From the cell containing the given text, extract its center point as (x, y) coordinate. 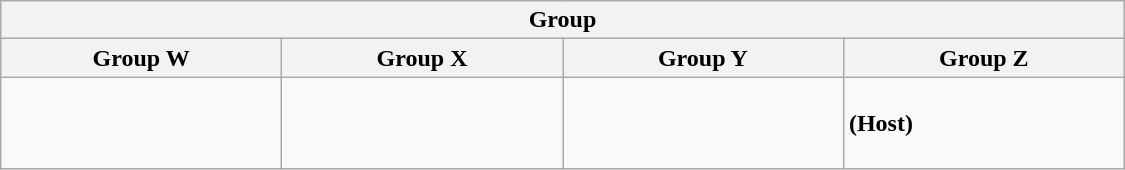
(Host) (984, 123)
Group W (142, 58)
Group Y (702, 58)
Group (563, 20)
Group X (422, 58)
Group Z (984, 58)
